Scan for the cell matching the given text and deliver its (X, Y) coordinate at center. 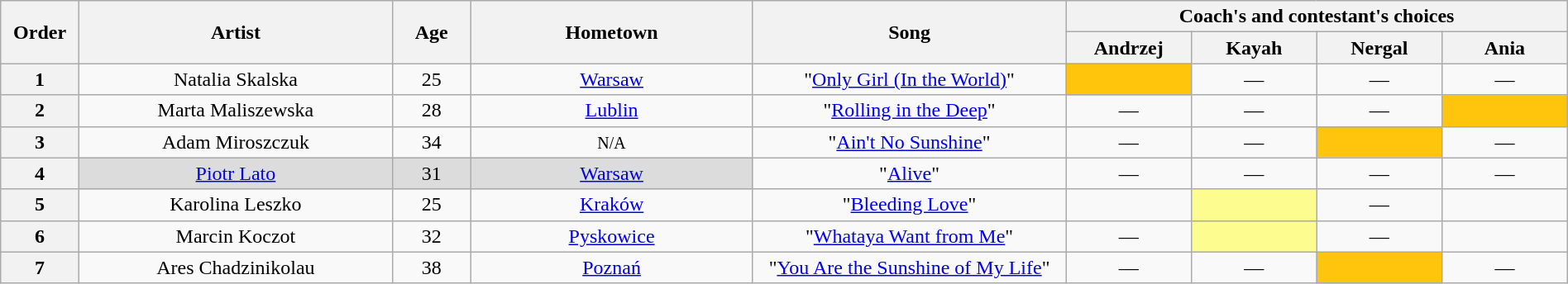
1 (40, 79)
Kayah (1255, 48)
Marcin Koczot (235, 236)
3 (40, 142)
Karolina Leszko (235, 205)
Lublin (612, 111)
Adam Miroszczuk (235, 142)
32 (432, 236)
Marta Maliszewska (235, 111)
Kraków (612, 205)
34 (432, 142)
Song (910, 32)
Age (432, 32)
"Only Girl (In the World)" (910, 79)
Natalia Skalska (235, 79)
Artist (235, 32)
N/A (612, 142)
6 (40, 236)
"Bleeding Love" (910, 205)
2 (40, 111)
Piotr Lato (235, 173)
38 (432, 267)
31 (432, 173)
Andrzej (1129, 48)
"Ain't No Sunshine" (910, 142)
Order (40, 32)
"You Are the Sunshine of My Life" (910, 267)
7 (40, 267)
"Whataya Want from Me" (910, 236)
"Rolling in the Deep" (910, 111)
28 (432, 111)
Poznań (612, 267)
Ania (1505, 48)
4 (40, 173)
Pyskowice (612, 236)
Hometown (612, 32)
5 (40, 205)
Ares Chadzinikolau (235, 267)
Coach's and contestant's choices (1317, 17)
"Alive" (910, 173)
Nergal (1379, 48)
